Identify which cell holds the provided text, then report its (x, y) central coordinate. 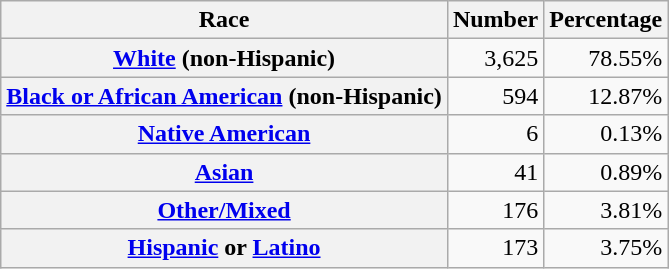
6 (495, 134)
173 (495, 248)
Asian (224, 172)
Native American (224, 134)
Race (224, 20)
594 (495, 96)
Number (495, 20)
Hispanic or Latino (224, 248)
3.75% (606, 248)
3,625 (495, 58)
0.13% (606, 134)
Black or African American (non-Hispanic) (224, 96)
Percentage (606, 20)
0.89% (606, 172)
White (non-Hispanic) (224, 58)
176 (495, 210)
3.81% (606, 210)
12.87% (606, 96)
78.55% (606, 58)
41 (495, 172)
Other/Mixed (224, 210)
